From the cell containing the given text, extract its center point as [X, Y] coordinate. 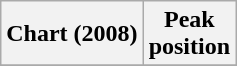
Chart (2008) [72, 34]
Peak position [189, 34]
